Identify which cell holds the provided text, then report its (x, y) central coordinate. 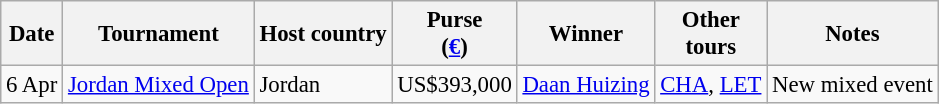
Othertours (711, 34)
Host country (323, 34)
Winner (586, 34)
Jordan Mixed Open (159, 85)
Notes (852, 34)
Daan Huizing (586, 85)
Jordan (323, 85)
CHA, LET (711, 85)
Date (32, 34)
Purse(€) (454, 34)
6 Apr (32, 85)
Tournament (159, 34)
New mixed event (852, 85)
US$393,000 (454, 85)
